Locate the cell with the specified text and output its (X, Y) center coordinate. 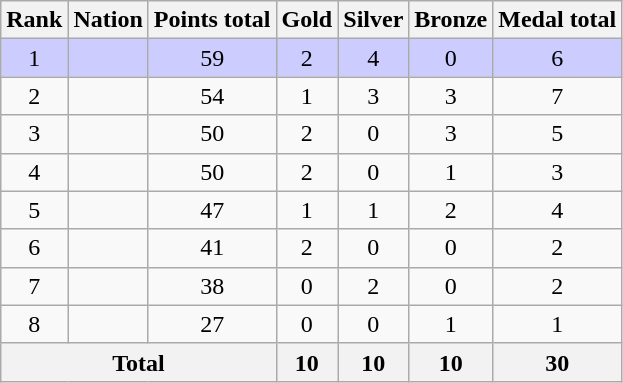
Points total (212, 20)
54 (212, 96)
Nation (108, 20)
47 (212, 210)
41 (212, 248)
8 (34, 324)
Silver (374, 20)
38 (212, 286)
Gold (307, 20)
Medal total (558, 20)
Total (138, 362)
Rank (34, 20)
59 (212, 58)
30 (558, 362)
Bronze (451, 20)
27 (212, 324)
